For the text-containing cell, return its midpoint in (X, Y) coordinate format. 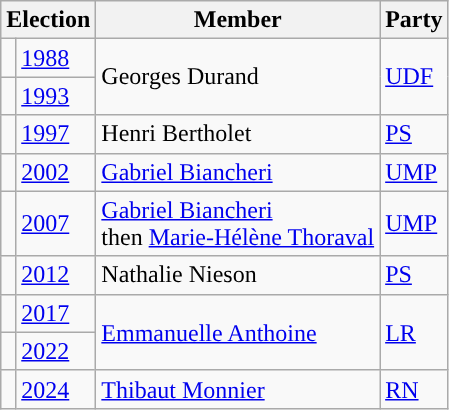
Nathalie Nieson (238, 275)
Party (414, 20)
2007 (56, 224)
Election (48, 20)
UDF (414, 77)
Gabriel Biancherithen Marie-Hélène Thoraval (238, 224)
Henri Bertholet (238, 134)
RN (414, 389)
Thibaut Monnier (238, 389)
2012 (56, 275)
2017 (56, 313)
2002 (56, 172)
Member (238, 20)
1997 (56, 134)
1993 (56, 96)
2022 (56, 351)
LR (414, 332)
Georges Durand (238, 77)
Gabriel Biancheri (238, 172)
Emmanuelle Anthoine (238, 332)
2024 (56, 389)
1988 (56, 58)
